Extract the (x, y) coordinate from the center of the cell holding the provided text.  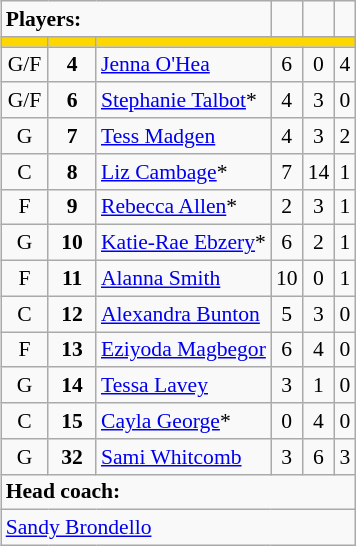
9 (72, 207)
Alexandra Bunton (184, 314)
Tess Madgen (184, 136)
Eziyoda Magbegor (184, 350)
Tessa Lavey (184, 385)
Alanna Smith (184, 278)
11 (72, 278)
5 (287, 314)
Sandy Brondello (178, 528)
15 (72, 421)
8 (72, 171)
Katie-Rae Ebzery* (184, 243)
Liz Cambage* (184, 171)
Cayla George* (184, 421)
32 (72, 456)
12 (72, 314)
Players: (136, 19)
Rebecca Allen* (184, 207)
Sami Whitcomb (184, 456)
13 (72, 350)
Jenna O'Hea (184, 64)
Stephanie Talbot* (184, 100)
Head coach: (178, 492)
